From the cell containing the given text, extract its center point as (x, y) coordinate. 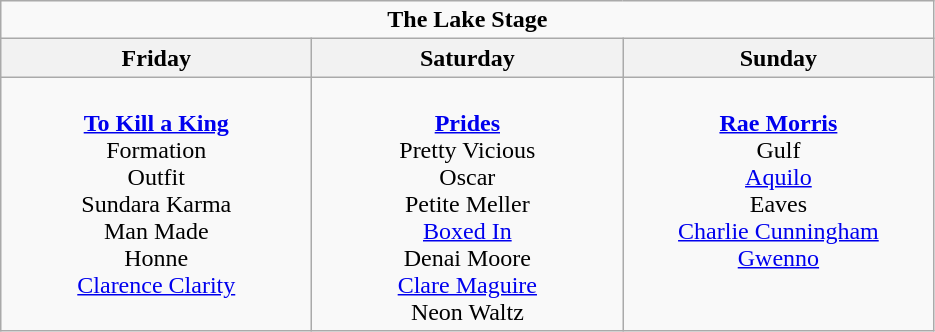
Rae Morris Gulf Aquilo Eaves Charlie Cunningham Gwenno (778, 204)
Friday (156, 58)
The Lake Stage (468, 20)
Saturday (468, 58)
To Kill a King Formation Outfit Sundara Karma Man Made Honne Clarence Clarity (156, 204)
Prides Pretty Vicious Oscar Petite Meller Boxed In Denai Moore Clare Maguire Neon Waltz (468, 204)
Sunday (778, 58)
